Provide the [X, Y] coordinate of the cell's center where the given text is located.  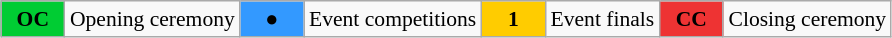
Event finals [602, 19]
Closing ceremony [807, 19]
OC [33, 19]
Event competitions [392, 19]
● [272, 19]
1 [513, 19]
Opening ceremony [152, 19]
CC [691, 19]
